Return the (X, Y) coordinate for the center point of the cell that contains the specified text.  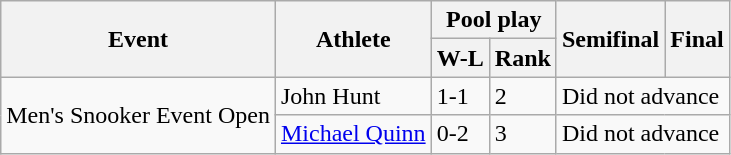
Athlete (353, 39)
Semifinal (610, 39)
1-1 (460, 96)
Event (138, 39)
Michael Quinn (353, 134)
0-2 (460, 134)
3 (522, 134)
Pool play (494, 20)
John Hunt (353, 96)
2 (522, 96)
Rank (522, 58)
Final (697, 39)
W-L (460, 58)
Men's Snooker Event Open (138, 115)
